Capture the cell that displays the provided text and extract its (X, Y) central coordinate. 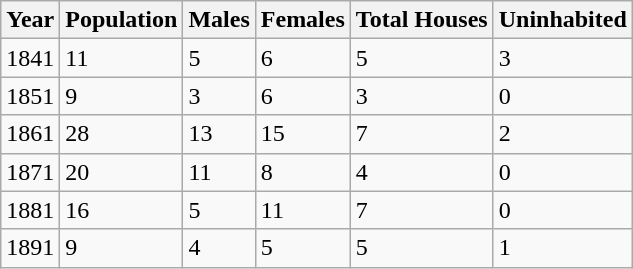
Uninhabited (562, 20)
16 (122, 210)
Males (219, 20)
13 (219, 134)
Total Houses (422, 20)
8 (302, 172)
1881 (30, 210)
20 (122, 172)
15 (302, 134)
Population (122, 20)
1851 (30, 96)
28 (122, 134)
1861 (30, 134)
1841 (30, 58)
Females (302, 20)
1871 (30, 172)
Year (30, 20)
2 (562, 134)
1891 (30, 248)
1 (562, 248)
